Search for the cell housing the specified text and yield its (X, Y) center coordinate. 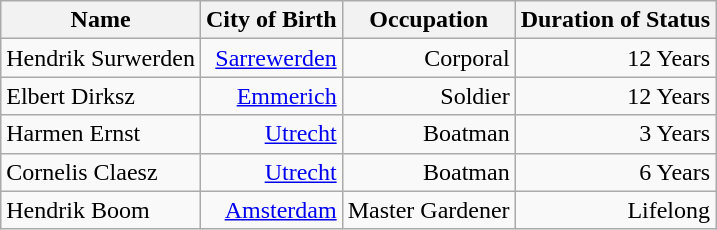
Lifelong (615, 210)
Amsterdam (271, 210)
Cornelis Claesz (101, 172)
Harmen Ernst (101, 134)
Hendrik Surwerden (101, 58)
Elbert Dirksz (101, 96)
Master Gardener (428, 210)
Hendrik Boom (101, 210)
Occupation (428, 20)
3 Years (615, 134)
Soldier (428, 96)
Sarrewerden (271, 58)
City of Birth (271, 20)
Emmerich (271, 96)
Corporal (428, 58)
6 Years (615, 172)
Duration of Status (615, 20)
Name (101, 20)
